Identify which cell holds the provided text, then report its (x, y) central coordinate. 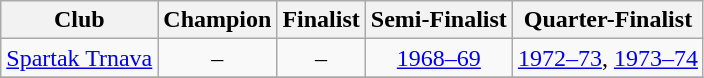
1972–73, 1973–74 (608, 58)
Quarter-Finalist (608, 20)
Semi-Finalist (438, 20)
Spartak Trnava (80, 58)
Finalist (321, 20)
Champion (218, 20)
1968–69 (438, 58)
Club (80, 20)
